Determine the (x, y) coordinate at the center of the cell enclosing the given text.  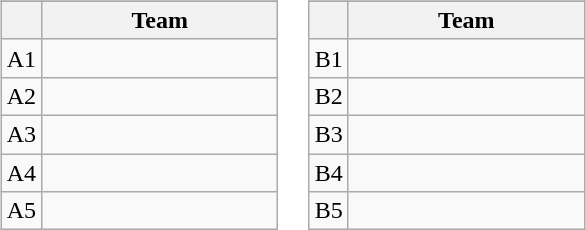
B2 (328, 96)
B4 (328, 173)
A5 (21, 211)
B5 (328, 211)
B3 (328, 134)
A2 (21, 96)
B1 (328, 58)
A4 (21, 173)
A1 (21, 58)
A3 (21, 134)
